Find where the given text appears and provide that cell's center as [X, Y] coordinate. 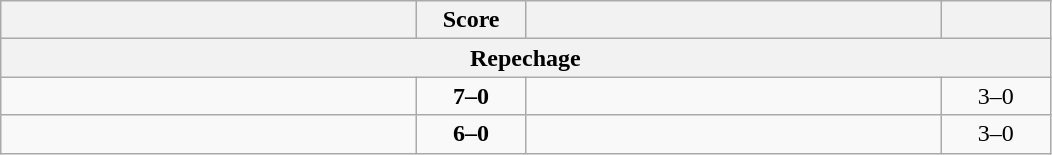
6–0 [472, 134]
Repechage [526, 58]
7–0 [472, 96]
Score [472, 20]
